Locate the cell with the specified text and output its (x, y) center coordinate. 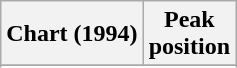
Peak position (189, 34)
Chart (1994) (72, 34)
